Find where the given text appears and provide that cell's center as (X, Y) coordinate. 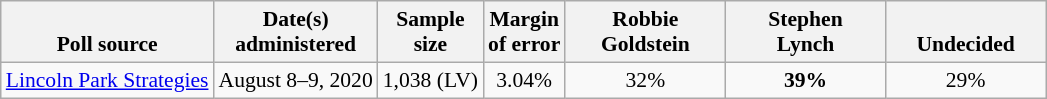
Lincoln Park Strategies (108, 80)
1,038 (LV) (430, 80)
RobbieGoldstein (645, 32)
39% (805, 80)
Marginof error (524, 32)
32% (645, 80)
August 8–9, 2020 (296, 80)
Date(s)administered (296, 32)
3.04% (524, 80)
Samplesize (430, 32)
Poll source (108, 32)
Undecided (966, 32)
29% (966, 80)
StephenLynch (805, 32)
